Determine the [x, y] coordinate at the center of the cell enclosing the given text.  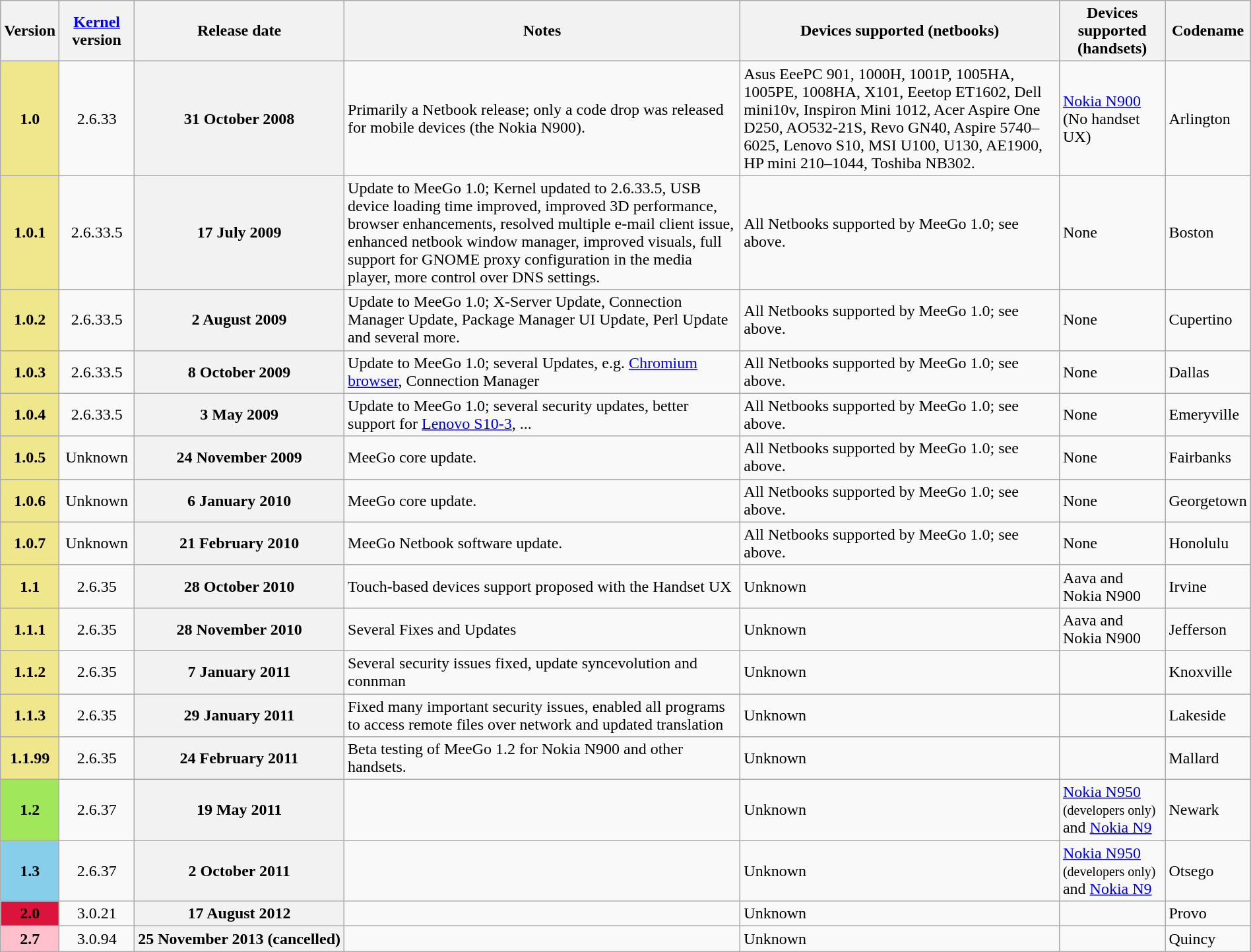
Touch-based devices support proposed with the Handset UX [542, 586]
Notes [542, 31]
1.1.2 [30, 672]
7 January 2011 [240, 672]
1.2 [30, 810]
2.6.33 [97, 119]
Several Fixes and Updates [542, 629]
29 January 2011 [240, 715]
Jefferson [1207, 629]
Georgetown [1207, 500]
Boston [1207, 232]
Newark [1207, 810]
Primarily a Netbook release; only a code drop was released for mobile devices (the Nokia N900). [542, 119]
Version [30, 31]
17 August 2012 [240, 914]
1.0.5 [30, 458]
Nokia N900 (No handset UX) [1112, 119]
MeeGo Netbook software update. [542, 544]
24 November 2009 [240, 458]
17 July 2009 [240, 232]
1.1.1 [30, 629]
2.0 [30, 914]
1.1.3 [30, 715]
Honolulu [1207, 544]
31 October 2008 [240, 119]
Update to MeeGo 1.0; X-Server Update, Connection Manager Update, Package Manager UI Update, Perl Update and several more. [542, 320]
Mallard [1207, 759]
19 May 2011 [240, 810]
Otsego [1207, 871]
1.0.1 [30, 232]
1.3 [30, 871]
3.0.94 [97, 939]
Quincy [1207, 939]
2 August 2009 [240, 320]
Kernel version [97, 31]
Provo [1207, 914]
3.0.21 [97, 914]
Emeryville [1207, 414]
Release date [240, 31]
1.1 [30, 586]
Fixed many important security issues, enabled all programs to access remote files over network and updated translation [542, 715]
6 January 2010 [240, 500]
1.0.4 [30, 414]
Update to MeeGo 1.0; several security updates, better support for Lenovo S10-3, ... [542, 414]
Cupertino [1207, 320]
1.0.6 [30, 500]
Update to MeeGo 1.0; several Updates, e.g. Chromium browser, Connection Manager [542, 372]
21 February 2010 [240, 544]
Beta testing of MeeGo 1.2 for Nokia N900 and other handsets. [542, 759]
3 May 2009 [240, 414]
1.0.3 [30, 372]
28 October 2010 [240, 586]
28 November 2010 [240, 629]
2 October 2011 [240, 871]
Devices supported (handsets) [1112, 31]
2.7 [30, 939]
Several security issues fixed, update syncevolution and connman [542, 672]
Arlington [1207, 119]
1.1.99 [30, 759]
Devices supported (netbooks) [900, 31]
8 October 2009 [240, 372]
Fairbanks [1207, 458]
1.0 [30, 119]
Knoxville [1207, 672]
24 February 2011 [240, 759]
1.0.7 [30, 544]
Lakeside [1207, 715]
Dallas [1207, 372]
1.0.2 [30, 320]
25 November 2013 (cancelled) [240, 939]
Codename [1207, 31]
Irvine [1207, 586]
